Provide the [x, y] coordinate of the cell's center where the given text is located.  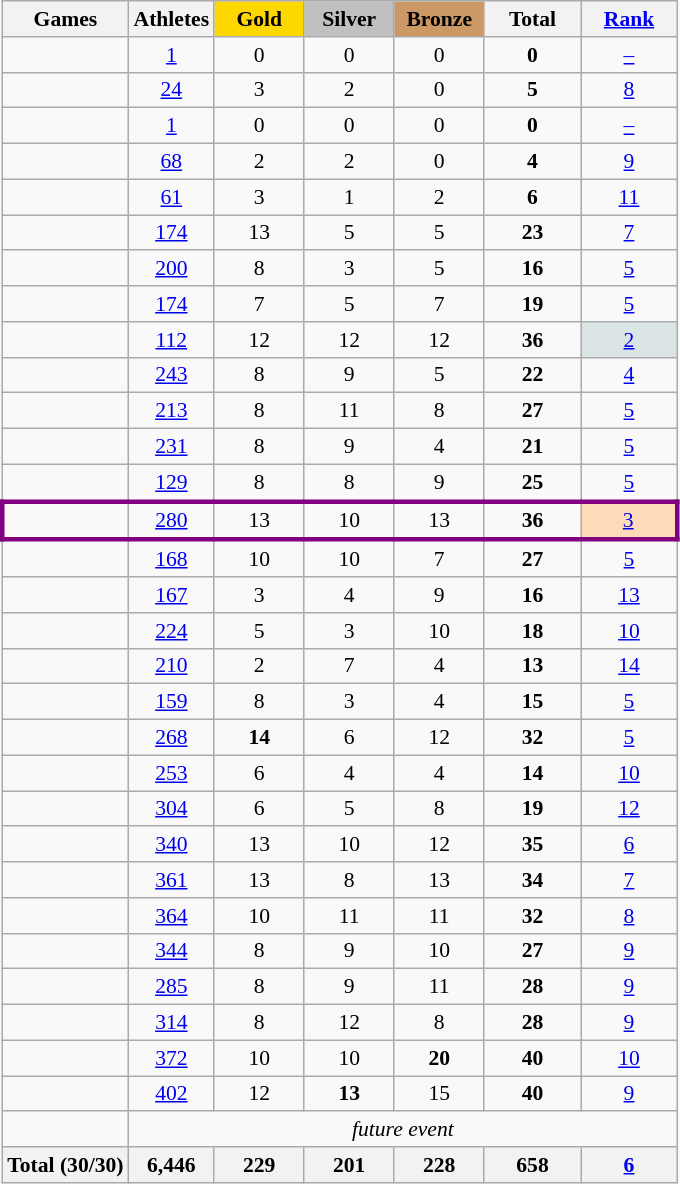
35 [532, 845]
21 [532, 447]
22 [532, 375]
285 [172, 987]
159 [172, 702]
372 [172, 1058]
129 [172, 482]
Gold [259, 19]
340 [172, 845]
future event [404, 1130]
304 [172, 809]
364 [172, 916]
168 [172, 558]
23 [532, 233]
Bronze [439, 19]
344 [172, 951]
213 [172, 411]
402 [172, 1094]
658 [532, 1165]
314 [172, 1023]
280 [172, 520]
228 [439, 1165]
224 [172, 631]
Athletes [172, 19]
Silver [349, 19]
6,446 [172, 1165]
268 [172, 738]
20 [439, 1058]
361 [172, 880]
Rank [630, 19]
167 [172, 595]
61 [172, 197]
243 [172, 375]
229 [259, 1165]
210 [172, 666]
201 [349, 1165]
Games [65, 19]
18 [532, 631]
34 [532, 880]
231 [172, 447]
Total (30/30) [65, 1165]
Total [532, 19]
68 [172, 162]
24 [172, 90]
25 [532, 482]
112 [172, 340]
200 [172, 269]
253 [172, 773]
